Return the [X, Y] coordinate for the center point of the cell that contains the specified text.  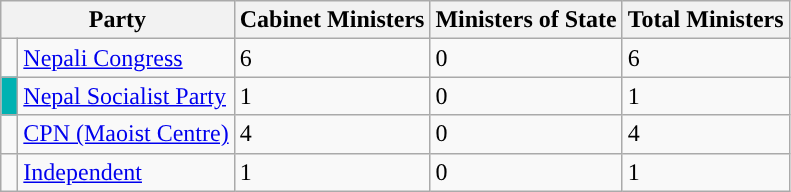
Party [118, 20]
Independent [126, 172]
CPN (Maoist Centre) [126, 134]
Total Ministers [706, 20]
Nepal Socialist Party [126, 96]
Ministers of State [526, 20]
Nepali Congress [126, 58]
Cabinet Ministers [332, 20]
